Detect which cell encompasses the target text, then output its (x, y) center coordinate. 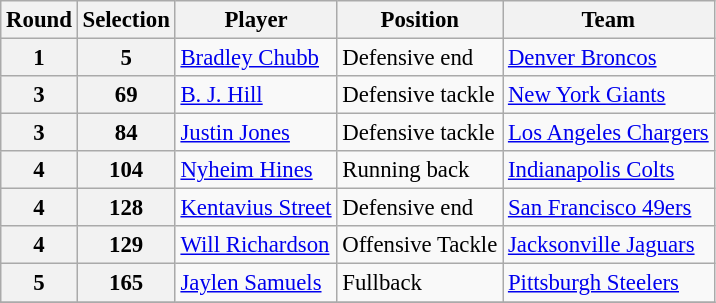
San Francisco 49ers (608, 208)
129 (126, 245)
Jaylen Samuels (256, 283)
New York Giants (608, 95)
Position (420, 20)
Will Richardson (256, 245)
165 (126, 283)
84 (126, 133)
Player (256, 20)
B. J. Hill (256, 95)
Indianapolis Colts (608, 170)
Los Angeles Chargers (608, 133)
Kentavius Street (256, 208)
Justin Jones (256, 133)
Nyheim Hines (256, 170)
Bradley Chubb (256, 58)
69 (126, 95)
Team (608, 20)
Running back (420, 170)
Fullback (420, 283)
Jacksonville Jaguars (608, 245)
Pittsburgh Steelers (608, 283)
104 (126, 170)
128 (126, 208)
Round (39, 20)
1 (39, 58)
Offensive Tackle (420, 245)
Denver Broncos (608, 58)
Selection (126, 20)
